Identify which cell holds the provided text, then report its (X, Y) central coordinate. 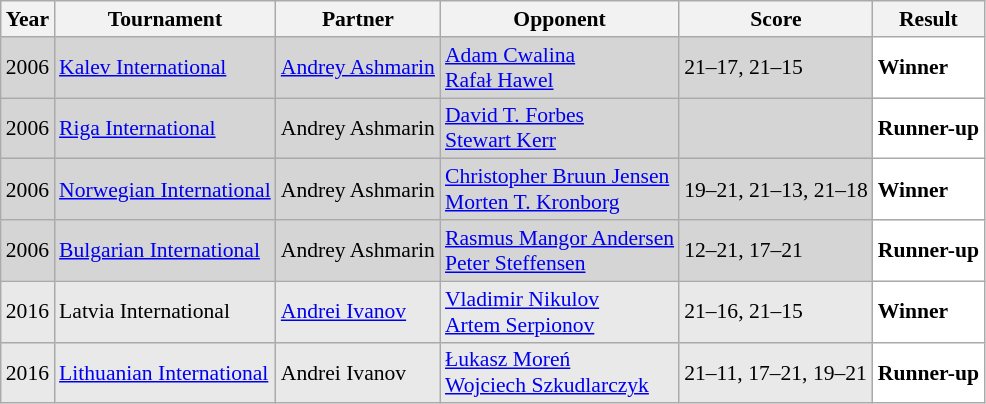
David T. Forbes Stewart Kerr (560, 128)
Łukasz Moreń Wojciech Szkudlarczyk (560, 372)
Vladimir Nikulov Artem Serpionov (560, 312)
12–21, 17–21 (776, 250)
Score (776, 19)
Adam Cwalina Rafał Hawel (560, 68)
Latvia International (165, 312)
Norwegian International (165, 190)
21–11, 17–21, 19–21 (776, 372)
Result (928, 19)
21–17, 21–15 (776, 68)
Rasmus Mangor Andersen Peter Steffensen (560, 250)
Lithuanian International (165, 372)
Partner (358, 19)
Tournament (165, 19)
Riga International (165, 128)
Opponent (560, 19)
Year (28, 19)
Christopher Bruun Jensen Morten T. Kronborg (560, 190)
21–16, 21–15 (776, 312)
19–21, 21–13, 21–18 (776, 190)
Kalev International (165, 68)
Bulgarian International (165, 250)
